Identify which cell holds the provided text, then report its (X, Y) central coordinate. 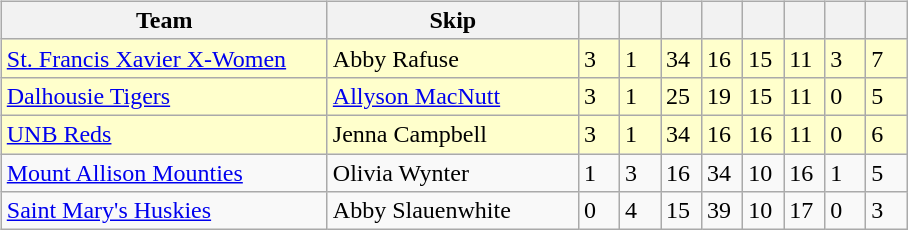
Olivia Wynter (452, 173)
Allyson MacNutt (452, 96)
Jenna Campbell (452, 134)
17 (804, 211)
Dalhousie Tigers (164, 96)
25 (680, 96)
Mount Allison Mounties (164, 173)
6 (886, 134)
Abby Rafuse (452, 58)
7 (886, 58)
Abby Slauenwhite (452, 211)
St. Francis Xavier X-Women (164, 58)
Skip (452, 20)
19 (722, 96)
UNB Reds (164, 134)
39 (722, 211)
Saint Mary's Huskies (164, 211)
Team (164, 20)
4 (640, 211)
